Identify which cell holds the provided text, then report its (X, Y) central coordinate. 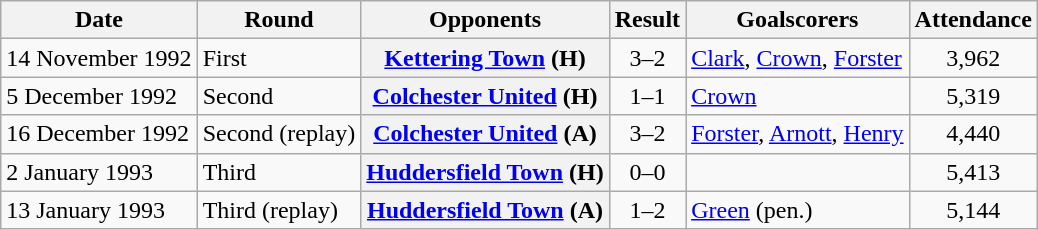
5,144 (973, 210)
Goalscorers (798, 20)
Second (replay) (279, 134)
First (279, 58)
Huddersfield Town (H) (485, 172)
Opponents (485, 20)
Huddersfield Town (A) (485, 210)
Kettering Town (H) (485, 58)
5 December 1992 (99, 96)
Attendance (973, 20)
Second (279, 96)
Clark, Crown, Forster (798, 58)
Crown (798, 96)
4,440 (973, 134)
Third (279, 172)
16 December 1992 (99, 134)
Green (pen.) (798, 210)
Result (647, 20)
1–2 (647, 210)
Colchester United (H) (485, 96)
2 January 1993 (99, 172)
Round (279, 20)
Date (99, 20)
14 November 1992 (99, 58)
Colchester United (A) (485, 134)
Forster, Arnott, Henry (798, 134)
3,962 (973, 58)
5,413 (973, 172)
Third (replay) (279, 210)
5,319 (973, 96)
0–0 (647, 172)
13 January 1993 (99, 210)
1–1 (647, 96)
